Output the (x, y) coordinate of the center of the cell containing the given text.  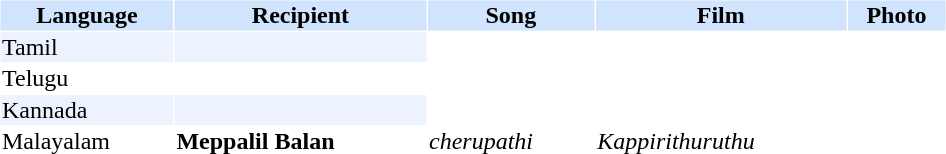
Song (510, 15)
Tamil (86, 47)
Language (86, 15)
Film (721, 15)
Recipient (300, 15)
Photo (896, 15)
Telugu (86, 79)
Kannada (86, 110)
